Capture the cell that displays the provided text and extract its [x, y] central coordinate. 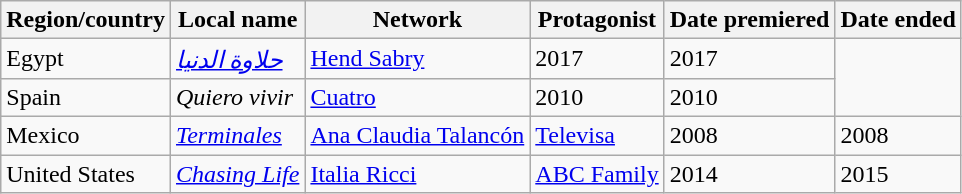
Cuatro [418, 97]
2014 [750, 173]
ABC Family [597, 173]
حلاوة الدنيا [237, 59]
Italia Ricci [418, 173]
Network [418, 20]
2015 [898, 173]
Date ended [898, 20]
Hend Sabry [418, 59]
Region/country [86, 20]
United States [86, 173]
Chasing Life [237, 173]
Spain [86, 97]
Protagonist [597, 20]
Quiero vivir [237, 97]
Local name [237, 20]
Televisa [597, 135]
Terminales [237, 135]
Egypt [86, 59]
Mexico [86, 135]
Ana Claudia Talancón [418, 135]
Date premiered [750, 20]
